Detect which cell encompasses the target text, then output its (x, y) center coordinate. 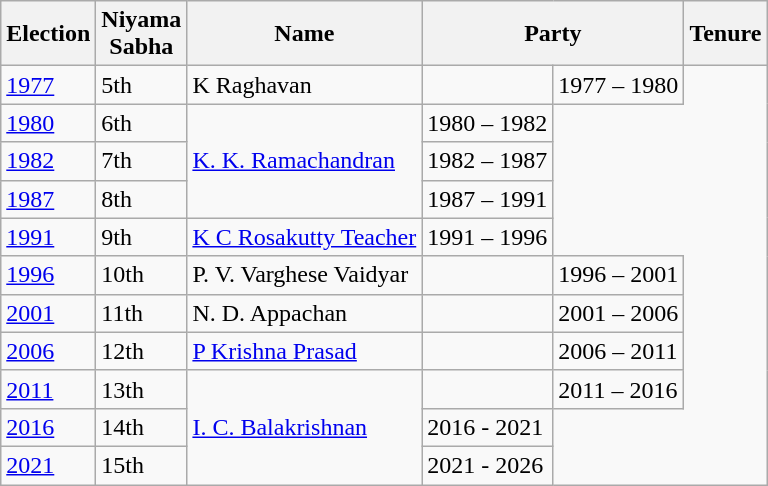
1982 (48, 161)
1991 – 1996 (488, 237)
10th (142, 275)
1977 (48, 85)
2016 - 2021 (488, 427)
Tenure (726, 34)
I. C. Balakrishnan (304, 427)
12th (142, 351)
N. D. Appachan (304, 313)
1987 (48, 199)
2001 (48, 313)
1996 – 2001 (618, 275)
6th (142, 123)
2021 (48, 465)
15th (142, 465)
2011 (48, 389)
2021 - 2026 (488, 465)
P. V. Varghese Vaidyar (304, 275)
2006 – 2011 (618, 351)
K. K. Ramachandran (304, 161)
5th (142, 85)
2016 (48, 427)
2011 – 2016 (618, 389)
8th (142, 199)
13th (142, 389)
P Krishna Prasad (304, 351)
14th (142, 427)
1977 – 1980 (618, 85)
Party (553, 34)
1980 (48, 123)
7th (142, 161)
9th (142, 237)
11th (142, 313)
1991 (48, 237)
Election (48, 34)
NiyamaSabha (142, 34)
1982 – 1987 (488, 161)
1987 – 1991 (488, 199)
K C Rosakutty Teacher (304, 237)
1996 (48, 275)
Name (304, 34)
K Raghavan (304, 85)
2006 (48, 351)
1980 – 1982 (488, 123)
2001 – 2006 (618, 313)
